From the cell containing the given text, extract its center point as (X, Y) coordinate. 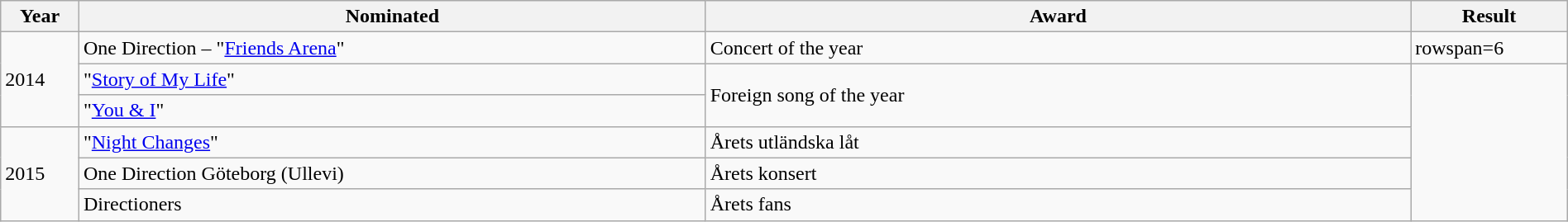
"You & I" (392, 111)
One Direction – "Friends Arena" (392, 48)
Årets utländska låt (1059, 142)
rowspan=6 (1489, 48)
2014 (40, 79)
Concert of the year (1059, 48)
Award (1059, 17)
Result (1489, 17)
One Direction Göteborg (Ullevi) (392, 173)
"Night Changes" (392, 142)
Year (40, 17)
Nominated (392, 17)
Årets konsert (1059, 173)
"Story of My Life" (392, 79)
2015 (40, 173)
Foreign song of the year (1059, 95)
Directioners (392, 205)
Årets fans (1059, 205)
